Provide the (x, y) coordinate of the cell's center where the given text is located.  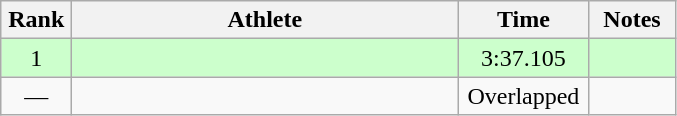
Athlete (265, 20)
Overlapped (524, 96)
1 (36, 58)
Notes (632, 20)
3:37.105 (524, 58)
— (36, 96)
Rank (36, 20)
Time (524, 20)
